Search for the cell housing the specified text and yield its (X, Y) center coordinate. 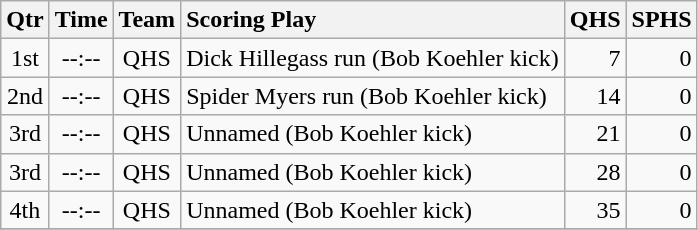
4th (25, 210)
SPHS (662, 20)
Qtr (25, 20)
7 (595, 58)
14 (595, 96)
Scoring Play (373, 20)
Spider Myers run (Bob Koehler kick) (373, 96)
Time (81, 20)
1st (25, 58)
Dick Hillegass run (Bob Koehler kick) (373, 58)
2nd (25, 96)
35 (595, 210)
21 (595, 134)
28 (595, 172)
Team (147, 20)
